Capture the cell that displays the provided text and extract its (x, y) central coordinate. 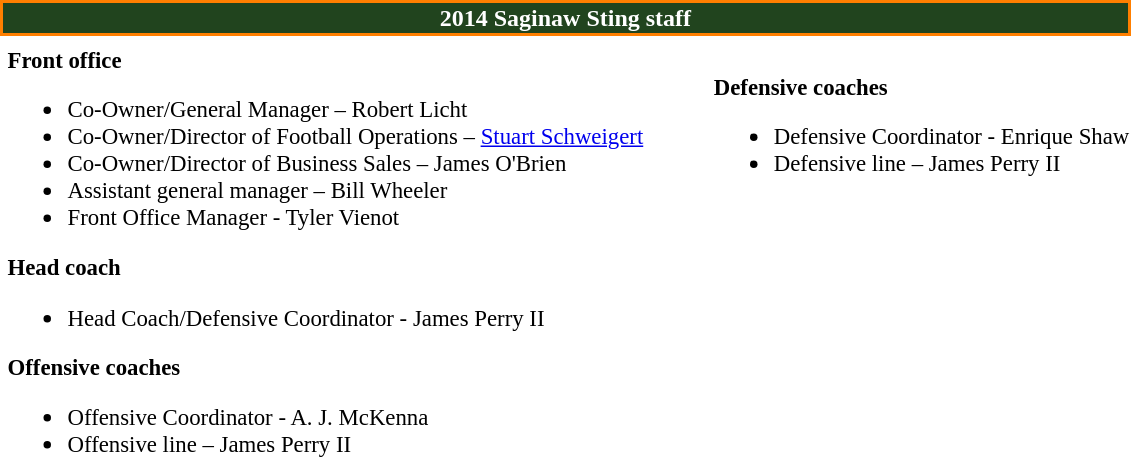
2014 Saginaw Sting staff (566, 18)
